Output the [X, Y] coordinate of the center of the cell containing the given text.  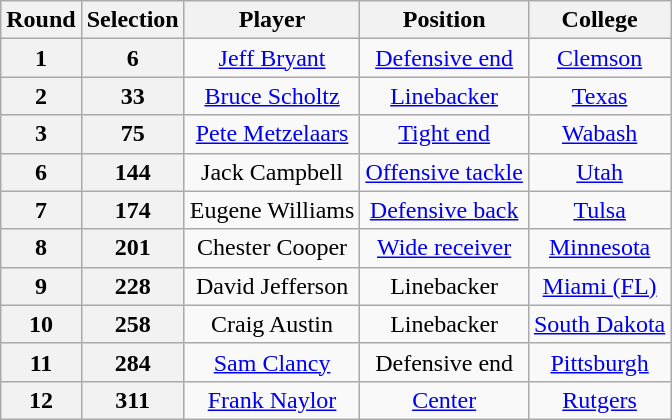
Pittsburgh [599, 362]
Frank Naylor [272, 400]
Center [444, 400]
Player [272, 20]
311 [132, 400]
Clemson [599, 58]
Utah [599, 172]
10 [41, 324]
33 [132, 96]
Wabash [599, 134]
Tight end [444, 134]
Defensive back [444, 210]
284 [132, 362]
12 [41, 400]
Rutgers [599, 400]
College [599, 20]
Eugene Williams [272, 210]
Craig Austin [272, 324]
Pete Metzelaars [272, 134]
144 [132, 172]
9 [41, 286]
Sam Clancy [272, 362]
Tulsa [599, 210]
Texas [599, 96]
11 [41, 362]
Wide receiver [444, 248]
2 [41, 96]
3 [41, 134]
Jack Campbell [272, 172]
258 [132, 324]
8 [41, 248]
Round [41, 20]
201 [132, 248]
Minnesota [599, 248]
Selection [132, 20]
Chester Cooper [272, 248]
228 [132, 286]
David Jefferson [272, 286]
1 [41, 58]
75 [132, 134]
Offensive tackle [444, 172]
Miami (FL) [599, 286]
Bruce Scholtz [272, 96]
South Dakota [599, 324]
7 [41, 210]
Jeff Bryant [272, 58]
174 [132, 210]
Position [444, 20]
